Determine the (X, Y) coordinate at the center of the cell enclosing the given text.  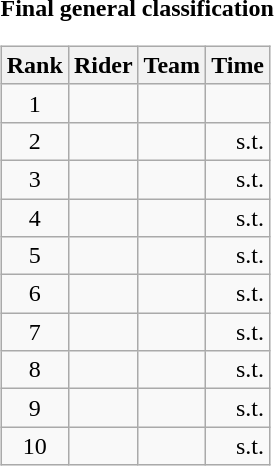
7 (34, 332)
1 (34, 103)
8 (34, 370)
5 (34, 256)
Rank (34, 65)
9 (34, 408)
Team (172, 65)
3 (34, 179)
Rider (103, 65)
Time (238, 65)
4 (34, 217)
2 (34, 141)
10 (34, 446)
6 (34, 294)
